Search for the cell housing the specified text and yield its (X, Y) center coordinate. 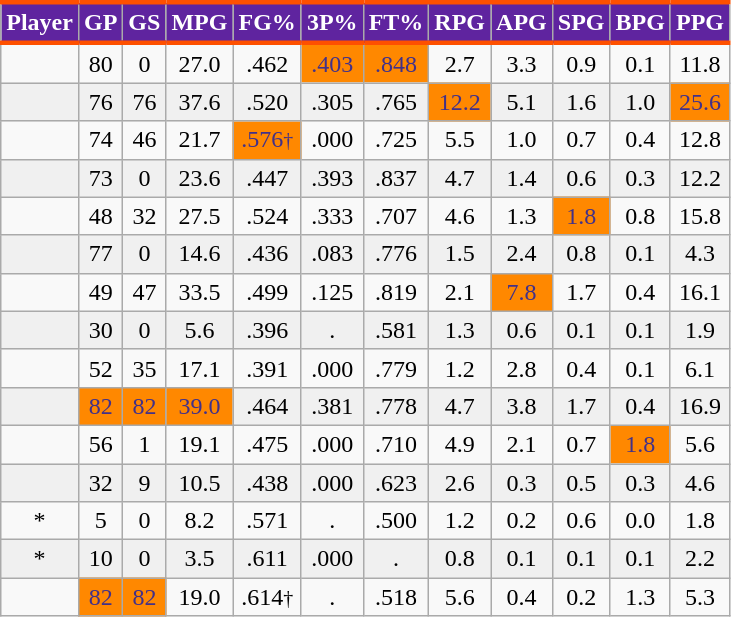
.391 (267, 368)
52 (100, 368)
RPG (460, 22)
0.5 (581, 483)
5.3 (700, 597)
.393 (332, 178)
11.8 (700, 63)
FG% (267, 22)
.765 (396, 102)
.447 (267, 178)
4.9 (460, 444)
.500 (396, 521)
21.7 (200, 140)
1.9 (700, 330)
0.9 (581, 63)
74 (100, 140)
27.0 (200, 63)
48 (100, 216)
.576† (267, 140)
.125 (332, 292)
BPG (640, 22)
3.3 (522, 63)
GS (144, 22)
30 (100, 330)
.848 (396, 63)
9 (144, 483)
.464 (267, 406)
.776 (396, 254)
17.1 (200, 368)
.381 (332, 406)
1.6 (581, 102)
.524 (267, 216)
.707 (396, 216)
.083 (332, 254)
.725 (396, 140)
14.6 (200, 254)
.436 (267, 254)
19.1 (200, 444)
2.6 (460, 483)
Player (40, 22)
19.0 (200, 597)
39.0 (200, 406)
47 (144, 292)
1.4 (522, 178)
3P% (332, 22)
27.5 (200, 216)
3.5 (200, 559)
5.1 (522, 102)
1.5 (460, 254)
16.9 (700, 406)
2.4 (522, 254)
46 (144, 140)
56 (100, 444)
2.2 (700, 559)
8.2 (200, 521)
33.5 (200, 292)
80 (100, 63)
16.1 (700, 292)
10.5 (200, 483)
SPG (581, 22)
APG (522, 22)
10 (100, 559)
.778 (396, 406)
12.8 (700, 140)
.403 (332, 63)
4.3 (700, 254)
.518 (396, 597)
3.8 (522, 406)
2.8 (522, 368)
5 (100, 521)
.779 (396, 368)
.305 (332, 102)
5.5 (460, 140)
.462 (267, 63)
.396 (267, 330)
7.8 (522, 292)
73 (100, 178)
.438 (267, 483)
.819 (396, 292)
FT% (396, 22)
.581 (396, 330)
.710 (396, 444)
15.8 (700, 216)
25.6 (700, 102)
.475 (267, 444)
49 (100, 292)
.499 (267, 292)
.614† (267, 597)
23.6 (200, 178)
GP (100, 22)
PPG (700, 22)
2.7 (460, 63)
MPG (200, 22)
35 (144, 368)
6.1 (700, 368)
.571 (267, 521)
77 (100, 254)
.611 (267, 559)
.333 (332, 216)
.520 (267, 102)
0.0 (640, 521)
1 (144, 444)
.623 (396, 483)
37.6 (200, 102)
.837 (396, 178)
